For the text-containing cell, return its midpoint in (x, y) coordinate format. 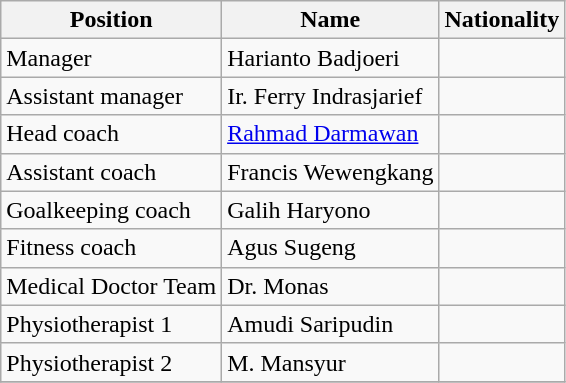
Rahmad Darmawan (330, 134)
Francis Wewengkang (330, 172)
Agus Sugeng (330, 248)
Assistant manager (112, 96)
Harianto Badjoeri (330, 58)
Amudi Saripudin (330, 324)
Name (330, 20)
Fitness coach (112, 248)
Ir. Ferry Indrasjarief (330, 96)
Galih Haryono (330, 210)
Physiotherapist 2 (112, 362)
Dr. Monas (330, 286)
Physiotherapist 1 (112, 324)
Nationality (502, 20)
Head coach (112, 134)
Assistant coach (112, 172)
Goalkeeping coach (112, 210)
Manager (112, 58)
Position (112, 20)
Medical Doctor Team (112, 286)
M. Mansyur (330, 362)
